Locate the cell with the specified text and output its (x, y) center coordinate. 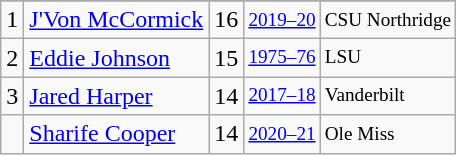
2017–18 (282, 96)
Ole Miss (388, 134)
Vanderbilt (388, 96)
Eddie Johnson (116, 58)
3 (12, 96)
2 (12, 58)
J'Von McCormick (116, 20)
Jared Harper (116, 96)
2020–21 (282, 134)
16 (226, 20)
CSU Northridge (388, 20)
1975–76 (282, 58)
Sharife Cooper (116, 134)
15 (226, 58)
2019–20 (282, 20)
LSU (388, 58)
1 (12, 20)
